Return the [x, y] coordinate for the center point of the cell that contains the specified text.  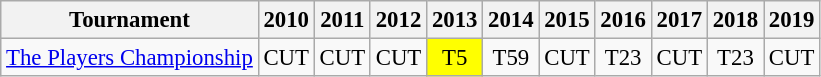
T59 [511, 58]
2013 [455, 20]
2012 [398, 20]
Tournament [130, 20]
2019 [792, 20]
2018 [735, 20]
T5 [455, 58]
The Players Championship [130, 58]
2017 [679, 20]
2015 [567, 20]
2014 [511, 20]
2011 [342, 20]
2010 [286, 20]
2016 [623, 20]
